For the text-containing cell, return its midpoint in (X, Y) coordinate format. 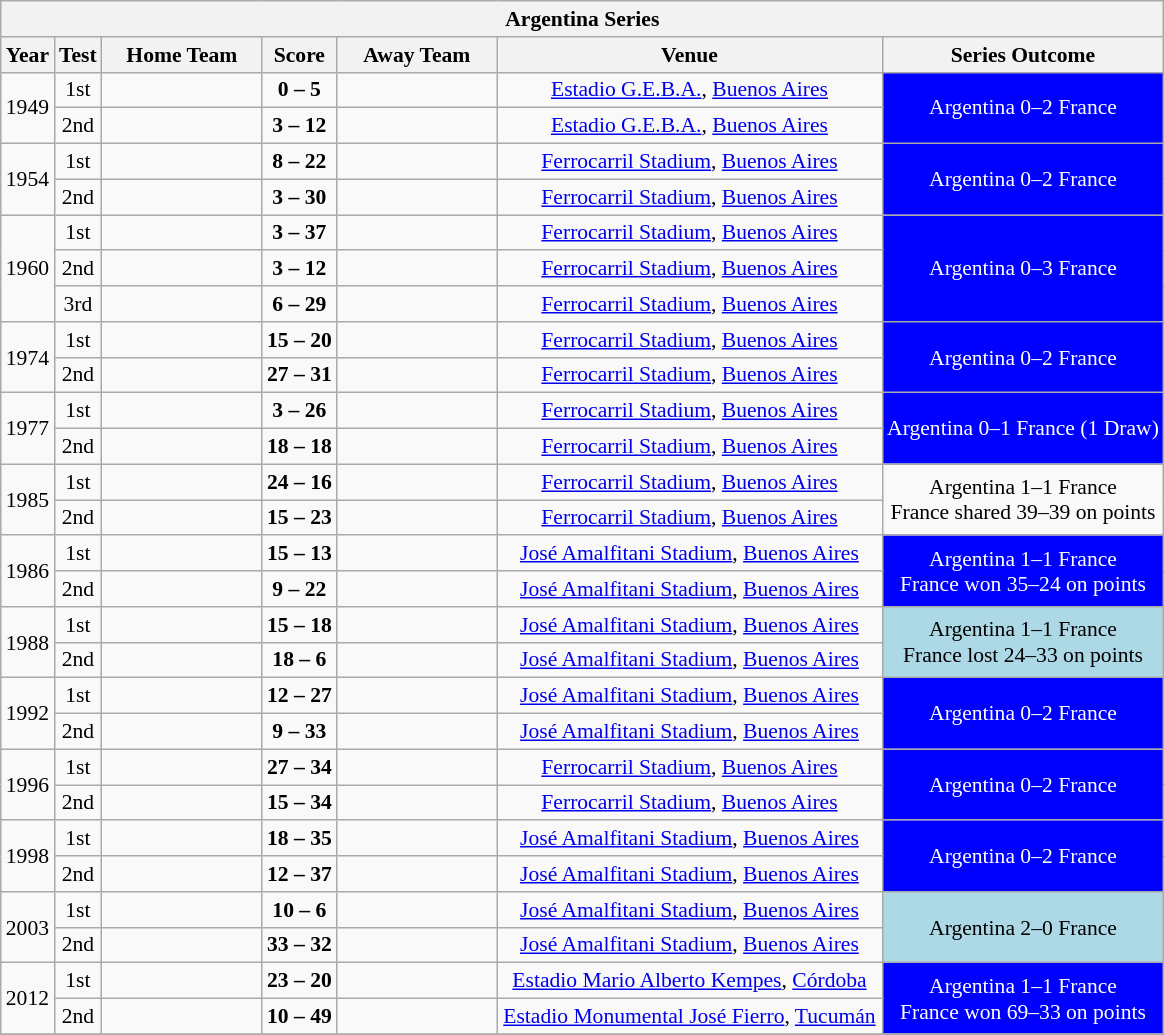
1977 (28, 428)
1992 (28, 714)
15 – 18 (300, 625)
1949 (28, 108)
27 – 34 (300, 767)
33 – 32 (300, 945)
18 – 18 (300, 447)
Argentina 1–1 France France lost 24–33 on points (1023, 642)
1954 (28, 180)
Series Outcome (1023, 55)
Score (300, 55)
23 – 20 (300, 981)
Venue (690, 55)
15 – 20 (300, 340)
Argentina 1–1 France France won 35–24 on points (1023, 572)
1974 (28, 358)
1986 (28, 572)
10 – 6 (300, 910)
Year (28, 55)
9 – 22 (300, 589)
2012 (28, 998)
9 – 33 (300, 732)
15 – 34 (300, 803)
1998 (28, 856)
3 – 26 (300, 411)
3 – 37 (300, 233)
Estadio Monumental José Fierro, Tucumán (690, 1017)
Argentina 0–1 France (1 Draw) (1023, 428)
1996 (28, 784)
10 – 49 (300, 1017)
3rd (78, 304)
12 – 37 (300, 874)
Argentina 2–0 France (1023, 928)
0 – 5 (300, 90)
Argentina Series (582, 19)
24 – 16 (300, 482)
15 – 13 (300, 554)
Away Team (417, 55)
12 – 27 (300, 696)
1988 (28, 642)
8 – 22 (300, 162)
18 – 6 (300, 660)
27 – 31 (300, 375)
1985 (28, 500)
2003 (28, 928)
Estadio Mario Alberto Kempes, Córdoba (690, 981)
15 – 23 (300, 518)
Home Team (182, 55)
1960 (28, 268)
Test (78, 55)
Argentina 1–1 France France won 69–33 on points (1023, 998)
6 – 29 (300, 304)
Argentina 1–1 FranceFrance shared 39–39 on points (1023, 500)
3 – 30 (300, 197)
Argentina 0–3 France (1023, 268)
18 – 35 (300, 839)
